Pinpoint the cell where the given text exists, returning its (X, Y) midpoint coordinate. 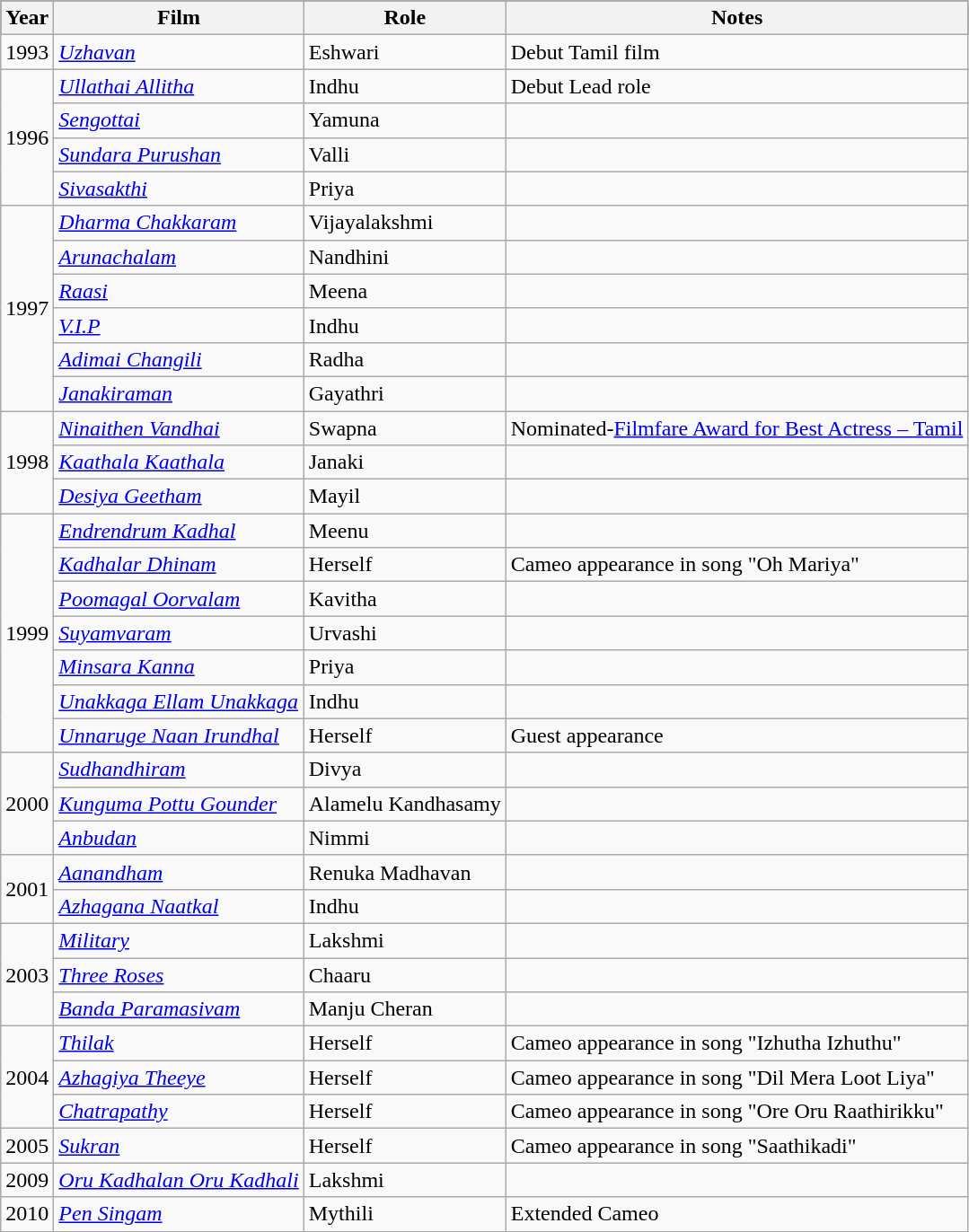
Eshwari (404, 52)
Ninaithen Vandhai (179, 428)
Pen Singam (179, 1214)
Unnaruge Naan Irundhal (179, 735)
Valli (404, 154)
1996 (27, 137)
Cameo appearance in song "Izhutha Izhuthu" (736, 1043)
Adimai Changili (179, 359)
V.I.P (179, 325)
Guest appearance (736, 735)
Suyamvaram (179, 633)
Ullathai Allitha (179, 86)
Dharma Chakkaram (179, 223)
Aanandham (179, 872)
Thilak (179, 1043)
Renuka Madhavan (404, 872)
2003 (27, 974)
Azhagana Naatkal (179, 906)
Year (27, 18)
Sudhandhiram (179, 770)
Sundara Purushan (179, 154)
Vijayalakshmi (404, 223)
Role (404, 18)
Mayil (404, 497)
Kunguma Pottu Gounder (179, 804)
Yamuna (404, 120)
Janakiraman (179, 393)
1997 (27, 308)
2004 (27, 1078)
Extended Cameo (736, 1214)
Chaaru (404, 974)
1998 (27, 462)
2001 (27, 889)
Unakkaga Ellam Unakkaga (179, 701)
Debut Tamil film (736, 52)
Nandhini (404, 257)
Azhagiya Theeye (179, 1078)
Manju Cheran (404, 1009)
Minsara Kanna (179, 667)
Radha (404, 359)
Film (179, 18)
Cameo appearance in song "Oh Mariya" (736, 565)
Military (179, 940)
Oru Kadhalan Oru Kadhali (179, 1180)
Urvashi (404, 633)
Poomagal Oorvalam (179, 599)
Gayathri (404, 393)
Banda Paramasivam (179, 1009)
Anbudan (179, 838)
Swapna (404, 428)
Mythili (404, 1214)
Kadhalar Dhinam (179, 565)
Cameo appearance in song "Ore Oru Raathirikku" (736, 1112)
Raasi (179, 291)
Endrendrum Kadhal (179, 531)
Meenu (404, 531)
Janaki (404, 462)
2010 (27, 1214)
Three Roses (179, 974)
Desiya Geetham (179, 497)
2000 (27, 804)
1999 (27, 633)
1993 (27, 52)
Cameo appearance in song "Saathikadi" (736, 1146)
Sivasakthi (179, 189)
Arunachalam (179, 257)
Nimmi (404, 838)
2009 (27, 1180)
Notes (736, 18)
Sukran (179, 1146)
Meena (404, 291)
Sengottai (179, 120)
Divya (404, 770)
Cameo appearance in song "Dil Mera Loot Liya" (736, 1078)
Kaathala Kaathala (179, 462)
2005 (27, 1146)
Chatrapathy (179, 1112)
Alamelu Kandhasamy (404, 804)
Kavitha (404, 599)
Uzhavan (179, 52)
Debut Lead role (736, 86)
Nominated-Filmfare Award for Best Actress – Tamil (736, 428)
